Identify which cell holds the provided text, then report its (X, Y) central coordinate. 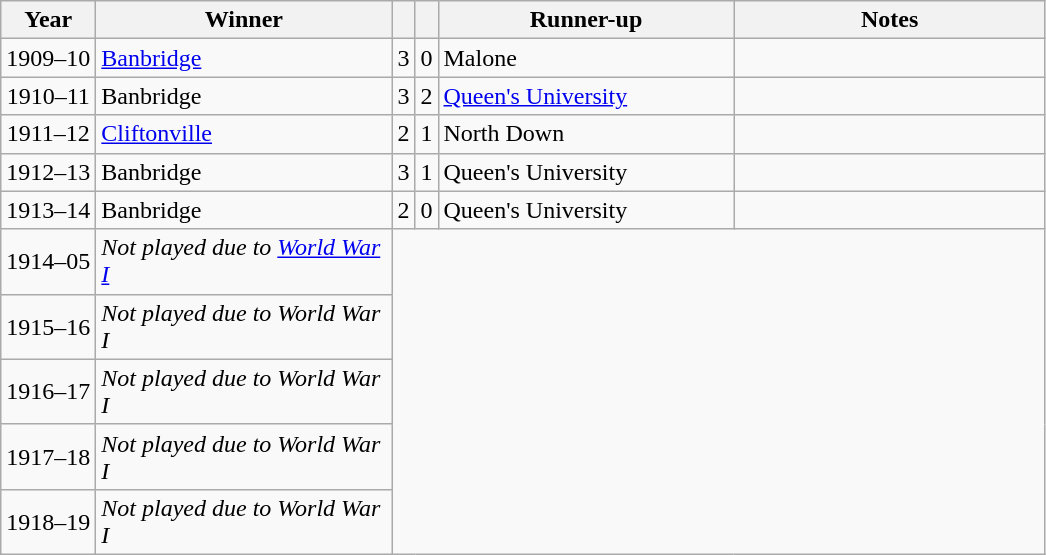
Malone (586, 58)
1914–05 (48, 262)
1916–17 (48, 392)
1913–14 (48, 210)
1910–11 (48, 96)
1918–19 (48, 522)
Cliftonville (244, 134)
1912–13 (48, 172)
North Down (586, 134)
Winner (244, 20)
Notes (890, 20)
Runner-up (586, 20)
1915–16 (48, 326)
1911–12 (48, 134)
1917–18 (48, 456)
1909–10 (48, 58)
Year (48, 20)
